Output the (x, y) coordinate of the center of the cell containing the given text.  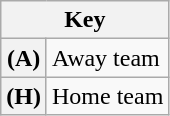
Key (85, 20)
Away team (107, 58)
(H) (24, 96)
Home team (107, 96)
(A) (24, 58)
